Find where the given text appears and provide that cell's center as [X, Y] coordinate. 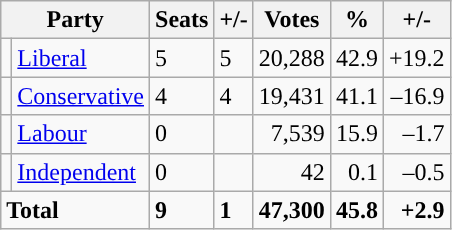
Votes [292, 20]
–16.9 [416, 96]
41.1 [356, 96]
42.9 [356, 58]
Conservative [81, 96]
15.9 [356, 134]
Total [76, 210]
–0.5 [416, 172]
+19.2 [416, 58]
9 [182, 210]
+2.9 [416, 210]
Party [76, 20]
47,300 [292, 210]
19,431 [292, 96]
45.8 [356, 210]
0.1 [356, 172]
Seats [182, 20]
1 [234, 210]
–1.7 [416, 134]
20,288 [292, 58]
Labour [81, 134]
7,539 [292, 134]
42 [292, 172]
Independent [81, 172]
Liberal [81, 58]
% [356, 20]
